Pinpoint the cell where the given text exists, returning its [x, y] midpoint coordinate. 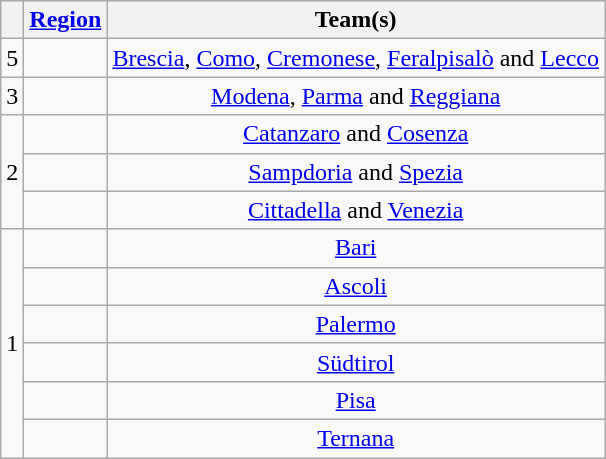
Catanzaro and Cosenza [356, 134]
5 [12, 58]
Sampdoria and Spezia [356, 172]
Brescia, Como, Cremonese, Feralpisalò and Lecco [356, 58]
Modena, Parma and Reggiana [356, 96]
2 [12, 172]
Palermo [356, 324]
Cittadella and Venezia [356, 210]
Bari [356, 248]
Pisa [356, 400]
Region [66, 20]
Südtirol [356, 362]
Ternana [356, 438]
Ascoli [356, 286]
1 [12, 343]
3 [12, 96]
Team(s) [356, 20]
